Extract the (x, y) coordinate from the center of the cell holding the provided text.  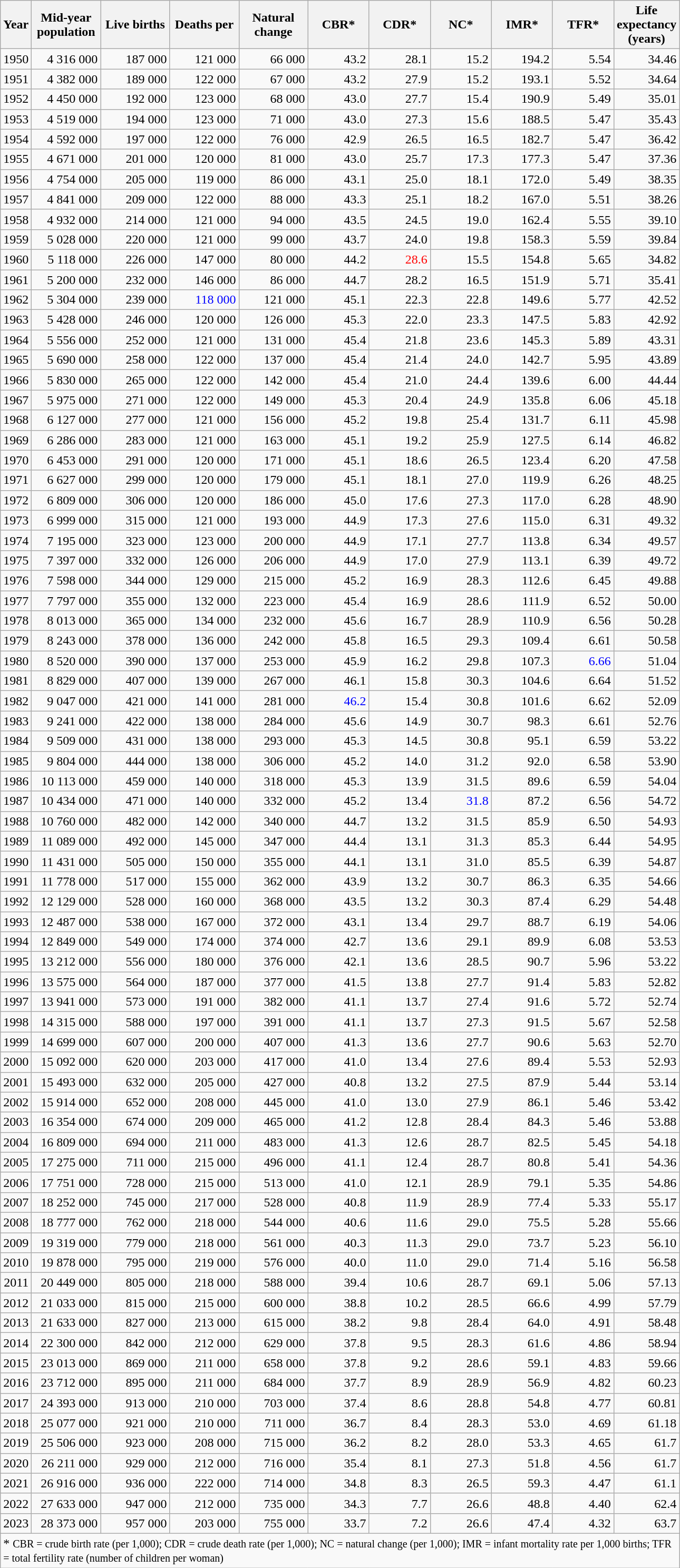
49.72 (646, 560)
9 241 000 (66, 721)
4.86 (583, 1343)
28.2 (400, 280)
Deaths per (205, 25)
4.91 (583, 1323)
492 000 (135, 841)
5.51 (583, 199)
6.45 (583, 580)
118 000 (205, 300)
564 000 (135, 982)
8.2 (400, 1443)
957 000 (135, 1523)
382 000 (273, 1002)
115.0 (522, 520)
1968 (16, 420)
53.42 (646, 1102)
6.52 (583, 600)
1992 (16, 901)
21 033 000 (66, 1303)
46.2 (338, 701)
109.4 (522, 641)
716 000 (273, 1463)
291 000 (135, 460)
43.31 (646, 340)
6 453 000 (66, 460)
1981 (16, 681)
192 000 (135, 99)
55.66 (646, 1222)
1950 (16, 59)
1955 (16, 159)
5.65 (583, 259)
10 434 000 (66, 801)
544 000 (273, 1222)
2018 (16, 1423)
271 000 (135, 400)
607 000 (135, 1042)
149.6 (522, 300)
52.58 (646, 1022)
174 000 (205, 942)
735 000 (273, 1503)
71.4 (522, 1263)
283 000 (135, 440)
127.5 (522, 440)
50.00 (646, 600)
2010 (16, 1263)
459 000 (135, 781)
1979 (16, 641)
2011 (16, 1283)
89.4 (522, 1062)
390 000 (135, 661)
15 914 000 (66, 1102)
37.7 (338, 1383)
Mid-year population (66, 25)
57.79 (646, 1303)
1952 (16, 99)
194.2 (522, 59)
25.1 (400, 199)
16 809 000 (66, 1142)
2001 (16, 1082)
4.77 (583, 1403)
69.1 (522, 1283)
4 519 000 (66, 119)
421 000 (135, 701)
48.25 (646, 480)
4.56 (583, 1463)
344 000 (135, 580)
27 633 000 (66, 1503)
145 000 (205, 841)
17 275 000 (66, 1162)
59.3 (522, 1483)
54.66 (646, 881)
4.65 (583, 1443)
1962 (16, 300)
277 000 (135, 420)
123.4 (522, 460)
24.9 (461, 400)
23.3 (461, 320)
55.17 (646, 1202)
28 373 000 (66, 1523)
47.58 (646, 460)
86.1 (522, 1102)
107.3 (522, 661)
139.6 (522, 380)
149 000 (273, 400)
80.8 (522, 1162)
246 000 (135, 320)
6.66 (583, 661)
576 000 (273, 1263)
374 000 (273, 942)
54.18 (646, 1142)
46.82 (646, 440)
5.55 (583, 219)
172.0 (522, 179)
29.1 (461, 942)
20 449 000 (66, 1283)
5 830 000 (66, 380)
2013 (16, 1323)
795 000 (135, 1263)
8.3 (400, 1483)
75.5 (522, 1222)
7 195 000 (66, 540)
1971 (16, 480)
182.7 (522, 139)
505 000 (135, 861)
694 000 (135, 1142)
CBR* (338, 25)
5.44 (583, 1082)
323 000 (135, 540)
49.32 (646, 520)
715 000 (273, 1443)
29.7 (461, 922)
728 000 (135, 1182)
13.0 (400, 1102)
17.0 (400, 560)
19 878 000 (66, 1263)
180 000 (205, 962)
43.3 (338, 199)
947 000 (135, 1503)
762 000 (135, 1222)
160 000 (205, 901)
11 431 000 (66, 861)
18.6 (400, 460)
35.41 (646, 280)
18.2 (461, 199)
2022 (16, 1503)
81 000 (273, 159)
80 000 (273, 259)
25.7 (400, 159)
92.0 (522, 761)
54.8 (522, 1403)
132 000 (205, 600)
895 000 (135, 1383)
745 000 (135, 1202)
22.0 (400, 320)
10.2 (400, 1303)
632 000 (135, 1082)
422 000 (135, 721)
561 000 (273, 1242)
162.4 (522, 219)
6.31 (583, 520)
4 841 000 (66, 199)
45.0 (338, 500)
Year (16, 25)
11.0 (400, 1263)
517 000 (135, 881)
34.8 (338, 1483)
284 000 (273, 721)
869 000 (135, 1363)
8.1 (400, 1463)
936 000 (135, 1483)
71 000 (273, 119)
4 932 000 (66, 219)
43.89 (646, 360)
43.7 (338, 239)
45.18 (646, 400)
5 028 000 (66, 239)
51.04 (646, 661)
1969 (16, 440)
51.8 (522, 1463)
59.66 (646, 1363)
87.4 (522, 901)
2002 (16, 1102)
36.42 (646, 139)
52.70 (646, 1042)
8.6 (400, 1403)
131.7 (522, 420)
15 092 000 (66, 1062)
98.3 (522, 721)
929 000 (135, 1463)
445 000 (273, 1102)
12.1 (400, 1182)
167.0 (522, 199)
391 000 (273, 1022)
6.62 (583, 701)
189 000 (135, 79)
4 450 000 (66, 99)
6.00 (583, 380)
1956 (16, 179)
48.90 (646, 500)
252 000 (135, 340)
146 000 (205, 280)
12.6 (400, 1142)
44.4 (338, 841)
1995 (16, 962)
63.7 (646, 1523)
190.9 (522, 99)
142.7 (522, 360)
1967 (16, 400)
11.9 (400, 1202)
90.6 (522, 1042)
1976 (16, 580)
54.36 (646, 1162)
444 000 (135, 761)
2008 (16, 1222)
58.48 (646, 1323)
193.1 (522, 79)
25.0 (400, 179)
52.74 (646, 1002)
193 000 (273, 520)
53.0 (522, 1423)
18 252 000 (66, 1202)
94 000 (273, 219)
136 000 (205, 641)
5.71 (583, 280)
299 000 (135, 480)
Live births (135, 25)
113.1 (522, 560)
21 633 000 (66, 1323)
191 000 (205, 1002)
49.57 (646, 540)
21.0 (400, 380)
2020 (16, 1463)
33.7 (338, 1523)
2019 (16, 1443)
258 000 (135, 360)
1963 (16, 320)
60.23 (646, 1383)
62.4 (646, 1503)
68 000 (273, 99)
223 000 (273, 600)
58.94 (646, 1343)
8 520 000 (66, 661)
88.7 (522, 922)
31.8 (461, 801)
779 000 (135, 1242)
56.9 (522, 1383)
2023 (16, 1523)
53.14 (646, 1082)
1951 (16, 79)
131 000 (273, 340)
10 113 000 (66, 781)
111.9 (522, 600)
615 000 (273, 1323)
41.2 (338, 1122)
51.52 (646, 681)
59.1 (522, 1363)
60.81 (646, 1403)
267 000 (273, 681)
214 000 (135, 219)
15.6 (461, 119)
16.7 (400, 621)
53.88 (646, 1122)
4.69 (583, 1423)
38.35 (646, 179)
171 000 (273, 460)
5 200 000 (66, 280)
5.33 (583, 1202)
66.6 (522, 1303)
1972 (16, 500)
90.7 (522, 962)
4 754 000 (66, 179)
226 000 (135, 259)
6.58 (583, 761)
29.3 (461, 641)
147.5 (522, 320)
36.2 (338, 1443)
4 382 000 (66, 79)
658 000 (273, 1363)
56.58 (646, 1263)
91.4 (522, 982)
42.92 (646, 320)
7.2 (400, 1523)
11.3 (400, 1242)
12.8 (400, 1122)
158.3 (522, 239)
35.43 (646, 119)
25.4 (461, 420)
104.6 (522, 681)
31.2 (461, 761)
6 286 000 (66, 440)
1965 (16, 360)
1973 (16, 520)
417 000 (273, 1062)
31.3 (461, 841)
6.50 (583, 821)
1977 (16, 600)
22.3 (400, 300)
56.10 (646, 1242)
265 000 (135, 380)
52.09 (646, 701)
27.4 (461, 1002)
19.0 (461, 219)
38.26 (646, 199)
45.8 (338, 641)
15.8 (400, 681)
1970 (16, 460)
5.45 (583, 1142)
46.1 (338, 681)
471 000 (135, 801)
43.9 (338, 881)
220 000 (135, 239)
6 627 000 (66, 480)
16 354 000 (66, 1122)
21.4 (400, 360)
23 712 000 (66, 1383)
54.93 (646, 821)
29.8 (461, 661)
6.06 (583, 400)
538 000 (135, 922)
45.98 (646, 420)
427 000 (273, 1082)
6.35 (583, 881)
8 013 000 (66, 621)
110.9 (522, 621)
482 000 (135, 821)
6.20 (583, 460)
2006 (16, 1182)
6 127 000 (66, 420)
5.23 (583, 1242)
17.1 (400, 540)
714 000 (273, 1483)
19 319 000 (66, 1242)
24.5 (400, 219)
1993 (16, 922)
14 699 000 (66, 1042)
7.7 (400, 1503)
17 751 000 (66, 1182)
5.63 (583, 1042)
154.8 (522, 259)
703 000 (273, 1403)
101.6 (522, 701)
1998 (16, 1022)
5 690 000 (66, 360)
496 000 (273, 1162)
11 089 000 (66, 841)
40.6 (338, 1222)
913 000 (135, 1403)
42.7 (338, 942)
134 000 (205, 621)
NC* (461, 25)
13 212 000 (66, 962)
13 941 000 (66, 1002)
28.0 (461, 1443)
1986 (16, 781)
6.08 (583, 942)
82.5 (522, 1142)
61.6 (522, 1343)
91.5 (522, 1022)
5.95 (583, 360)
376 000 (273, 962)
9.5 (400, 1343)
377 000 (273, 982)
5.52 (583, 79)
167 000 (205, 922)
151.9 (522, 280)
113.8 (522, 540)
34.82 (646, 259)
188.5 (522, 119)
13.9 (400, 781)
28.8 (461, 1403)
2007 (16, 1202)
66 000 (273, 59)
141 000 (205, 701)
11.6 (400, 1222)
513 000 (273, 1182)
129 000 (205, 580)
4 671 000 (66, 159)
99 000 (273, 239)
TFR* (583, 25)
150 000 (205, 861)
24.4 (461, 380)
25.9 (461, 440)
4.47 (583, 1483)
549 000 (135, 942)
315 000 (135, 520)
13.8 (400, 982)
79.1 (522, 1182)
4 592 000 (66, 139)
84.3 (522, 1122)
61.18 (646, 1423)
194 000 (135, 119)
186 000 (273, 500)
805 000 (135, 1283)
163 000 (273, 440)
4.40 (583, 1503)
5.41 (583, 1162)
365 000 (135, 621)
293 000 (273, 741)
2000 (16, 1062)
1959 (16, 239)
57.13 (646, 1283)
23 013 000 (66, 1363)
8.9 (400, 1383)
15 493 000 (66, 1082)
2005 (16, 1162)
14 315 000 (66, 1022)
67 000 (273, 79)
34.64 (646, 79)
1994 (16, 942)
5.35 (583, 1182)
25 506 000 (66, 1443)
39.84 (646, 239)
222 000 (205, 1483)
42.1 (338, 962)
17.6 (400, 500)
6.64 (583, 681)
5 118 000 (66, 259)
28.1 (400, 59)
42.52 (646, 300)
12 129 000 (66, 901)
5.53 (583, 1062)
2021 (16, 1483)
54.95 (646, 841)
7 397 000 (66, 560)
1964 (16, 340)
119.9 (522, 480)
362 000 (273, 881)
13 575 000 (66, 982)
26 916 000 (66, 1483)
4.83 (583, 1363)
39.10 (646, 219)
145.3 (522, 340)
86.3 (522, 881)
340 000 (273, 821)
21.8 (400, 340)
2017 (16, 1403)
73.7 (522, 1242)
77.4 (522, 1202)
600 000 (273, 1303)
40.3 (338, 1242)
135.8 (522, 400)
8 243 000 (66, 641)
6.28 (583, 500)
4.99 (583, 1303)
34.46 (646, 59)
179 000 (273, 480)
54.72 (646, 801)
44.2 (338, 259)
5.28 (583, 1222)
1991 (16, 881)
2014 (16, 1343)
213 000 (205, 1323)
201 000 (135, 159)
1988 (16, 821)
573 000 (135, 1002)
14.5 (400, 741)
9 047 000 (66, 701)
5.67 (583, 1022)
12.4 (400, 1162)
Life expectancy (years) (646, 25)
9 509 000 (66, 741)
5.16 (583, 1263)
10 760 000 (66, 821)
CDR* (400, 25)
53.90 (646, 761)
1978 (16, 621)
217 000 (205, 1202)
112.6 (522, 580)
Natural change (273, 25)
54.06 (646, 922)
465 000 (273, 1122)
44.44 (646, 380)
7 598 000 (66, 580)
61.1 (646, 1483)
91.6 (522, 1002)
5.72 (583, 1002)
1997 (16, 1002)
1987 (16, 801)
10.6 (400, 1283)
6.34 (583, 540)
36.7 (338, 1423)
1975 (16, 560)
483 000 (273, 1142)
674 000 (135, 1122)
2016 (16, 1383)
53.53 (646, 942)
652 000 (135, 1102)
9.2 (400, 1363)
87.9 (522, 1082)
38.2 (338, 1323)
318 000 (273, 781)
1957 (16, 199)
18 777 000 (66, 1222)
38.8 (338, 1303)
37.4 (338, 1403)
23.6 (461, 340)
5.54 (583, 59)
4 316 000 (66, 59)
6.29 (583, 901)
620 000 (135, 1062)
27.0 (461, 480)
85.3 (522, 841)
25 077 000 (66, 1423)
1980 (16, 661)
14.0 (400, 761)
1961 (16, 280)
684 000 (273, 1383)
48.8 (522, 1503)
14.9 (400, 721)
9 804 000 (66, 761)
1990 (16, 861)
378 000 (135, 641)
117.0 (522, 500)
20.4 (400, 400)
5.89 (583, 340)
923 000 (135, 1443)
35.4 (338, 1463)
1958 (16, 219)
6.11 (583, 420)
50.58 (646, 641)
54.04 (646, 781)
5.77 (583, 300)
42.9 (338, 139)
87.2 (522, 801)
31.0 (461, 861)
52.82 (646, 982)
26 211 000 (66, 1463)
35.01 (646, 99)
5.06 (583, 1283)
219 000 (205, 1263)
431 000 (135, 741)
1996 (16, 982)
253 000 (273, 661)
827 000 (135, 1323)
281 000 (273, 701)
4.32 (583, 1523)
IMR* (522, 25)
52.76 (646, 721)
6 809 000 (66, 500)
2015 (16, 1363)
6.44 (583, 841)
95.1 (522, 741)
19.2 (400, 440)
16.2 (400, 661)
49.88 (646, 580)
629 000 (273, 1343)
156 000 (273, 420)
5.96 (583, 962)
242 000 (273, 641)
921 000 (135, 1423)
1960 (16, 259)
147 000 (205, 259)
44.1 (338, 861)
89.6 (522, 781)
177.3 (522, 159)
842 000 (135, 1343)
5 556 000 (66, 340)
12 487 000 (66, 922)
22.8 (461, 300)
1984 (16, 741)
88 000 (273, 199)
89.9 (522, 942)
5 428 000 (66, 320)
2009 (16, 1242)
755 000 (273, 1523)
8 829 000 (66, 681)
27.5 (461, 1082)
15.5 (461, 259)
1974 (16, 540)
206 000 (273, 560)
347 000 (273, 841)
54.48 (646, 901)
2012 (16, 1303)
9.8 (400, 1323)
53.3 (522, 1443)
41.5 (338, 982)
40.0 (338, 1263)
39.4 (338, 1283)
139 000 (205, 681)
372 000 (273, 922)
1954 (16, 139)
52.93 (646, 1062)
54.87 (646, 861)
556 000 (135, 962)
85.9 (522, 821)
45.9 (338, 661)
1999 (16, 1042)
368 000 (273, 901)
4.82 (583, 1383)
50.28 (646, 621)
2004 (16, 1142)
54.86 (646, 1182)
1985 (16, 761)
155 000 (205, 881)
5 975 000 (66, 400)
6.19 (583, 922)
12 849 000 (66, 942)
5 304 000 (66, 300)
1953 (16, 119)
1983 (16, 721)
76 000 (273, 139)
6 999 000 (66, 520)
11 778 000 (66, 881)
815 000 (135, 1303)
24 393 000 (66, 1403)
8.4 (400, 1423)
6.14 (583, 440)
6.26 (583, 480)
2003 (16, 1122)
85.5 (522, 861)
22 300 000 (66, 1343)
5.59 (583, 239)
119 000 (205, 179)
47.4 (522, 1523)
1966 (16, 380)
34.3 (338, 1503)
7 797 000 (66, 600)
239 000 (135, 300)
64.0 (522, 1323)
37.36 (646, 159)
1989 (16, 841)
1982 (16, 701)
